Determine the (x, y) coordinate at the center of the cell enclosing the given text.  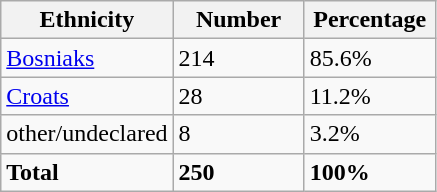
Number (238, 20)
11.2% (370, 96)
Croats (87, 96)
28 (238, 96)
8 (238, 134)
Bosniaks (87, 58)
250 (238, 172)
85.6% (370, 58)
3.2% (370, 134)
Total (87, 172)
Ethnicity (87, 20)
other/undeclared (87, 134)
Percentage (370, 20)
214 (238, 58)
100% (370, 172)
